Find where the given text appears and provide that cell's center as [X, Y] coordinate. 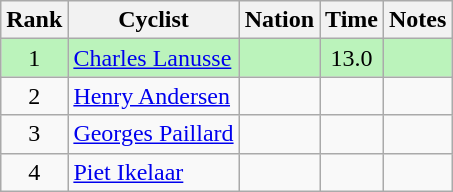
2 [34, 96]
13.0 [352, 58]
Charles Lanusse [154, 58]
Piet Ikelaar [154, 172]
Georges Paillard [154, 134]
Time [352, 20]
Notes [417, 20]
3 [34, 134]
1 [34, 58]
Rank [34, 20]
4 [34, 172]
Nation [279, 20]
Cyclist [154, 20]
Henry Andersen [154, 96]
